Return (X, Y) of the center of cell containing provided text 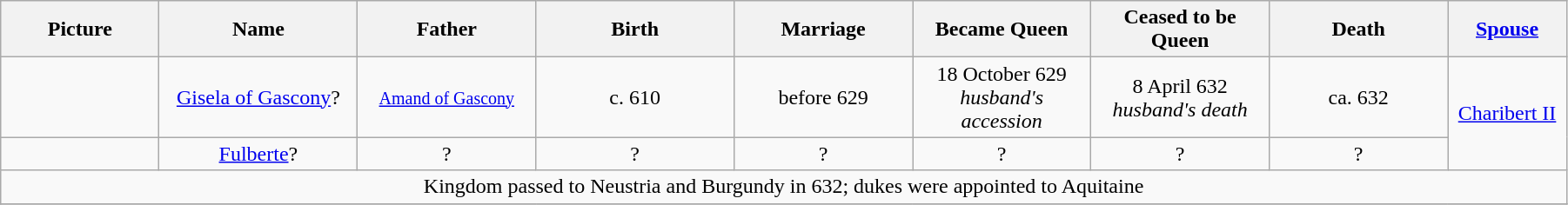
Picture (80, 30)
Father (447, 30)
ca. 632 (1359, 97)
Marriage (823, 30)
before 629 (823, 97)
Death (1359, 30)
Ceased to be Queen (1180, 30)
Became Queen (1002, 30)
Spouse (1507, 30)
Kingdom passed to Neustria and Burgundy in 632; dukes were appointed to Aquitaine (784, 187)
18 October 629husband's accession (1002, 97)
8 April 632husband's death (1180, 97)
Name (258, 30)
Gisela of Gascony? (258, 97)
Amand of Gascony (447, 97)
Charibert II (1507, 114)
c. 610 (635, 97)
Birth (635, 30)
Fulberte? (258, 154)
